Search for the cell housing the specified text and yield its [X, Y] center coordinate. 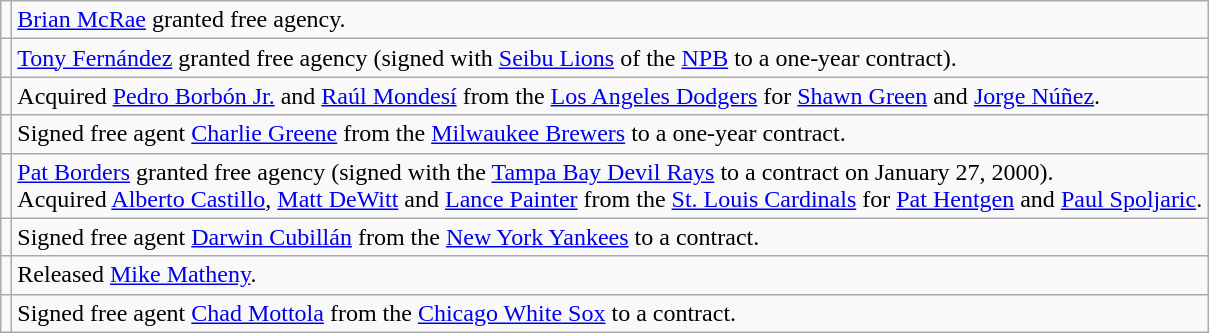
Acquired Pedro Borbón Jr. and Raúl Mondesí from the Los Angeles Dodgers for Shawn Green and Jorge Núñez. [610, 96]
Signed free agent Charlie Greene from the Milwaukee Brewers to a one-year contract. [610, 134]
Signed free agent Darwin Cubillán from the New York Yankees to a contract. [610, 237]
Signed free agent Chad Mottola from the Chicago White Sox to a contract. [610, 313]
Brian McRae granted free agency. [610, 20]
Tony Fernández granted free agency (signed with Seibu Lions of the NPB to a one-year contract). [610, 58]
Released Mike Matheny. [610, 275]
